Extract the (X, Y) coordinate from the center of the cell holding the provided text.  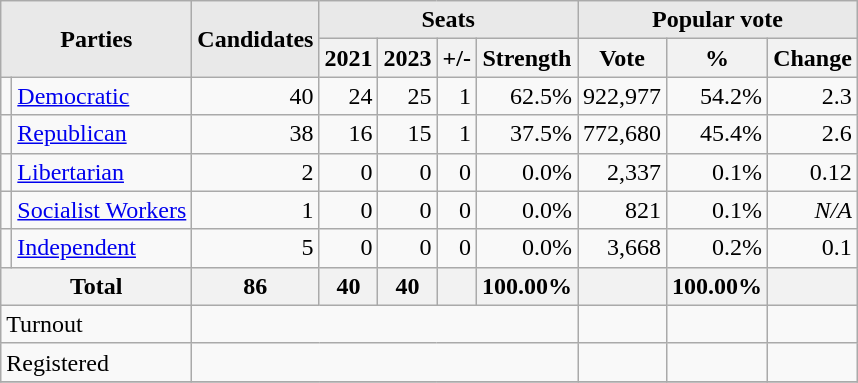
0.12 (813, 172)
821 (622, 210)
2021 (348, 58)
% (718, 58)
86 (256, 286)
Total (96, 286)
+/- (456, 58)
N/A (813, 210)
922,977 (622, 96)
0.1 (813, 248)
37.5% (526, 134)
24 (348, 96)
2,337 (622, 172)
Change (813, 58)
2.3 (813, 96)
2 (256, 172)
Socialist Workers (102, 210)
Democratic (102, 96)
Independent (102, 248)
Candidates (256, 39)
Vote (622, 58)
16 (348, 134)
772,680 (622, 134)
25 (408, 96)
Republican (102, 134)
0.2% (718, 248)
45.4% (718, 134)
38 (256, 134)
Turnout (96, 324)
2023 (408, 58)
2.6 (813, 134)
3,668 (622, 248)
Registered (96, 362)
5 (256, 248)
Popular vote (718, 20)
Libertarian (102, 172)
54.2% (718, 96)
15 (408, 134)
62.5% (526, 96)
Parties (96, 39)
Seats (448, 20)
Strength (526, 58)
